Locate the cell with the specified text and output its (X, Y) center coordinate. 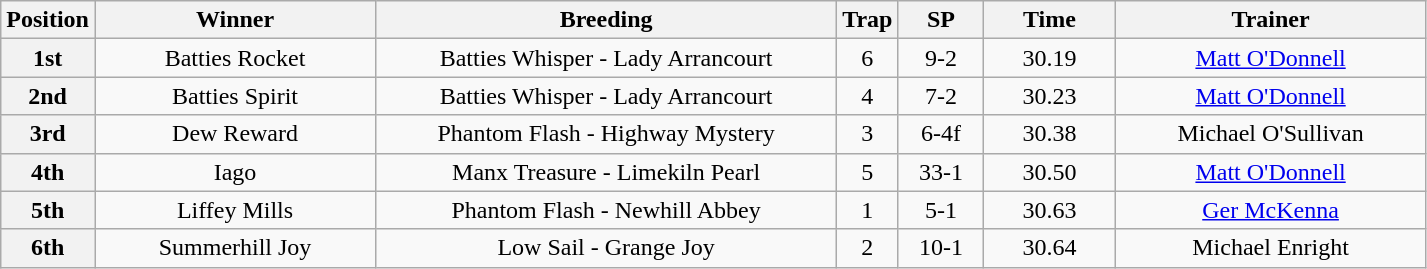
Manx Treasure - Limekiln Pearl (606, 172)
1st (48, 58)
6th (48, 248)
10-1 (941, 248)
4 (868, 96)
Time (1050, 20)
30.63 (1050, 210)
33-1 (941, 172)
30.23 (1050, 96)
Dew Reward (234, 134)
Liffey Mills (234, 210)
2 (868, 248)
SP (941, 20)
3 (868, 134)
Michael Enright (1270, 248)
Summerhill Joy (234, 248)
30.50 (1050, 172)
6-4f (941, 134)
5th (48, 210)
6 (868, 58)
Position (48, 20)
Winner (234, 20)
Iago (234, 172)
Batties Spirit (234, 96)
30.19 (1050, 58)
Ger McKenna (1270, 210)
30.64 (1050, 248)
4th (48, 172)
Phantom Flash - Newhill Abbey (606, 210)
Phantom Flash - Highway Mystery (606, 134)
5 (868, 172)
Trainer (1270, 20)
7-2 (941, 96)
Michael O'Sullivan (1270, 134)
1 (868, 210)
Batties Rocket (234, 58)
30.38 (1050, 134)
2nd (48, 96)
Breeding (606, 20)
Trap (868, 20)
3rd (48, 134)
5-1 (941, 210)
9-2 (941, 58)
Low Sail - Grange Joy (606, 248)
